From the cell containing the given text, extract its center point as (x, y) coordinate. 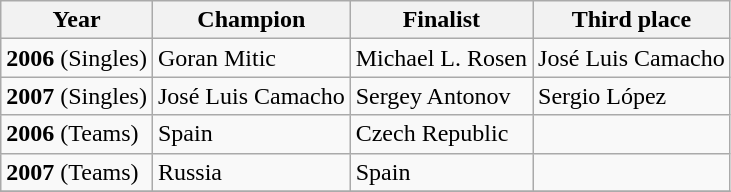
Champion (251, 20)
2006 (Singles) (77, 58)
2006 (Teams) (77, 134)
Goran Mitic (251, 58)
Michael L. Rosen (441, 58)
Year (77, 20)
Sergio López (632, 96)
2007 (Singles) (77, 96)
Russia (251, 172)
2007 (Teams) (77, 172)
Czech Republic (441, 134)
Third place (632, 20)
Finalist (441, 20)
Sergey Antonov (441, 96)
